Scan for the cell matching the given text and deliver its (X, Y) coordinate at center. 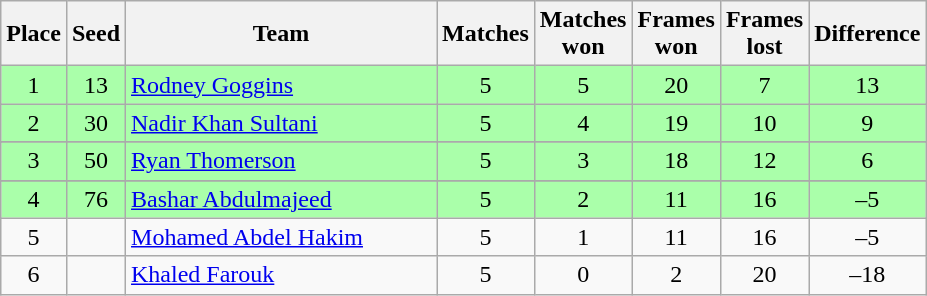
Nadir Khan Sultani (282, 123)
50 (96, 161)
Team (282, 34)
Rodney Goggins (282, 85)
7 (764, 85)
12 (764, 161)
10 (764, 123)
76 (96, 199)
Frames won (676, 34)
Matches won (583, 34)
Frames lost (764, 34)
Ryan Thomerson (282, 161)
19 (676, 123)
Difference (868, 34)
–18 (868, 275)
Bashar Abdulmajeed (282, 199)
Khaled Farouk (282, 275)
18 (676, 161)
9 (868, 123)
Place (34, 34)
30 (96, 123)
Seed (96, 34)
Mohamed Abdel Hakim (282, 237)
0 (583, 275)
Matches (486, 34)
